From the cell containing the given text, extract its center point as [x, y] coordinate. 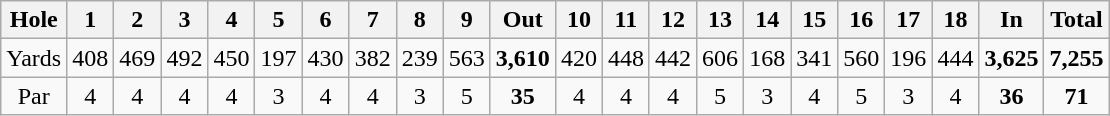
18 [956, 20]
408 [90, 58]
In [1012, 20]
13 [720, 20]
15 [814, 20]
12 [672, 20]
11 [626, 20]
3,610 [522, 58]
17 [908, 20]
Hole [34, 20]
16 [862, 20]
450 [232, 58]
14 [768, 20]
Out [522, 20]
3,625 [1012, 58]
197 [278, 58]
492 [184, 58]
7,255 [1076, 58]
239 [420, 58]
442 [672, 58]
71 [1076, 96]
560 [862, 58]
430 [326, 58]
196 [908, 58]
7 [372, 20]
36 [1012, 96]
444 [956, 58]
469 [138, 58]
168 [768, 58]
Yards [34, 58]
35 [522, 96]
10 [578, 20]
2 [138, 20]
Total [1076, 20]
1 [90, 20]
563 [466, 58]
606 [720, 58]
420 [578, 58]
6 [326, 20]
8 [420, 20]
448 [626, 58]
9 [466, 20]
382 [372, 58]
341 [814, 58]
Par [34, 96]
